Detect which cell encompasses the target text, then output its (X, Y) center coordinate. 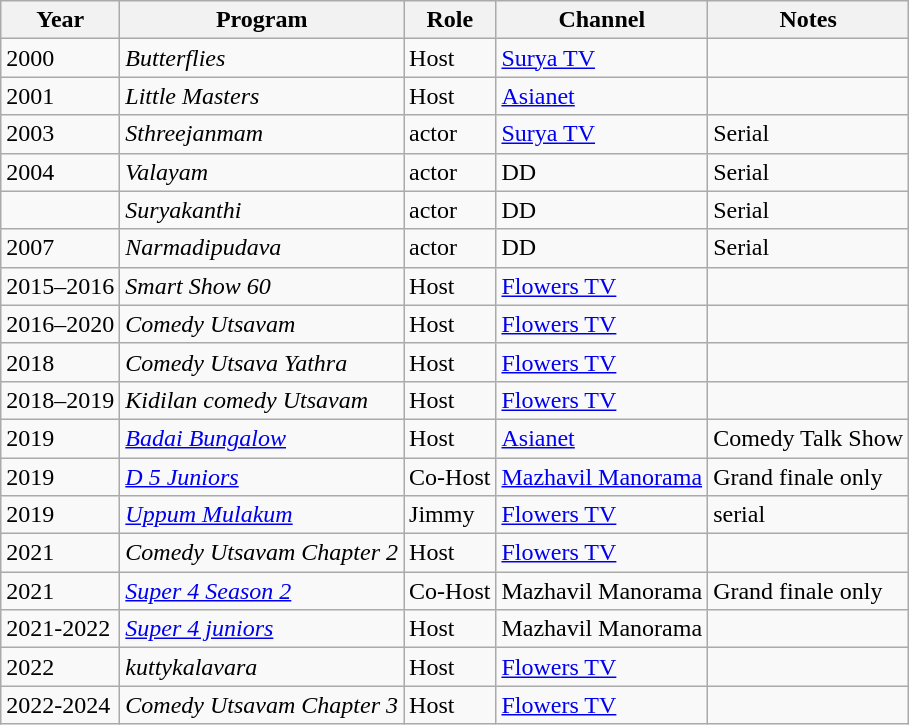
Valayam (262, 172)
2000 (60, 58)
kuttykalavara (262, 667)
Program (262, 20)
Role (450, 20)
2003 (60, 134)
D 5 Juniors (262, 477)
Notes (808, 20)
serial (808, 515)
2001 (60, 96)
2015–2016 (60, 286)
Badai Bungalow (262, 438)
2018 (60, 362)
Uppum Mulakum (262, 515)
2016–2020 (60, 324)
Comedy Utsavam Chapter 3 (262, 705)
2004 (60, 172)
Comedy Utsavam (262, 324)
2018–2019 (60, 400)
Kidilan comedy Utsavam (262, 400)
Channel (602, 20)
2007 (60, 248)
Sthreejanmam (262, 134)
Narmadipudava (262, 248)
Comedy Talk Show (808, 438)
2021-2022 (60, 629)
Little Masters (262, 96)
2022 (60, 667)
Butterflies (262, 58)
2022-2024 (60, 705)
Smart Show 60 (262, 286)
Super 4 juniors (262, 629)
Year (60, 20)
Comedy Utsavam Chapter 2 (262, 553)
Comedy Utsava Yathra (262, 362)
Jimmy (450, 515)
Suryakanthi (262, 210)
Super 4 Season 2 (262, 591)
